Detect which cell encompasses the target text, then output its (x, y) center coordinate. 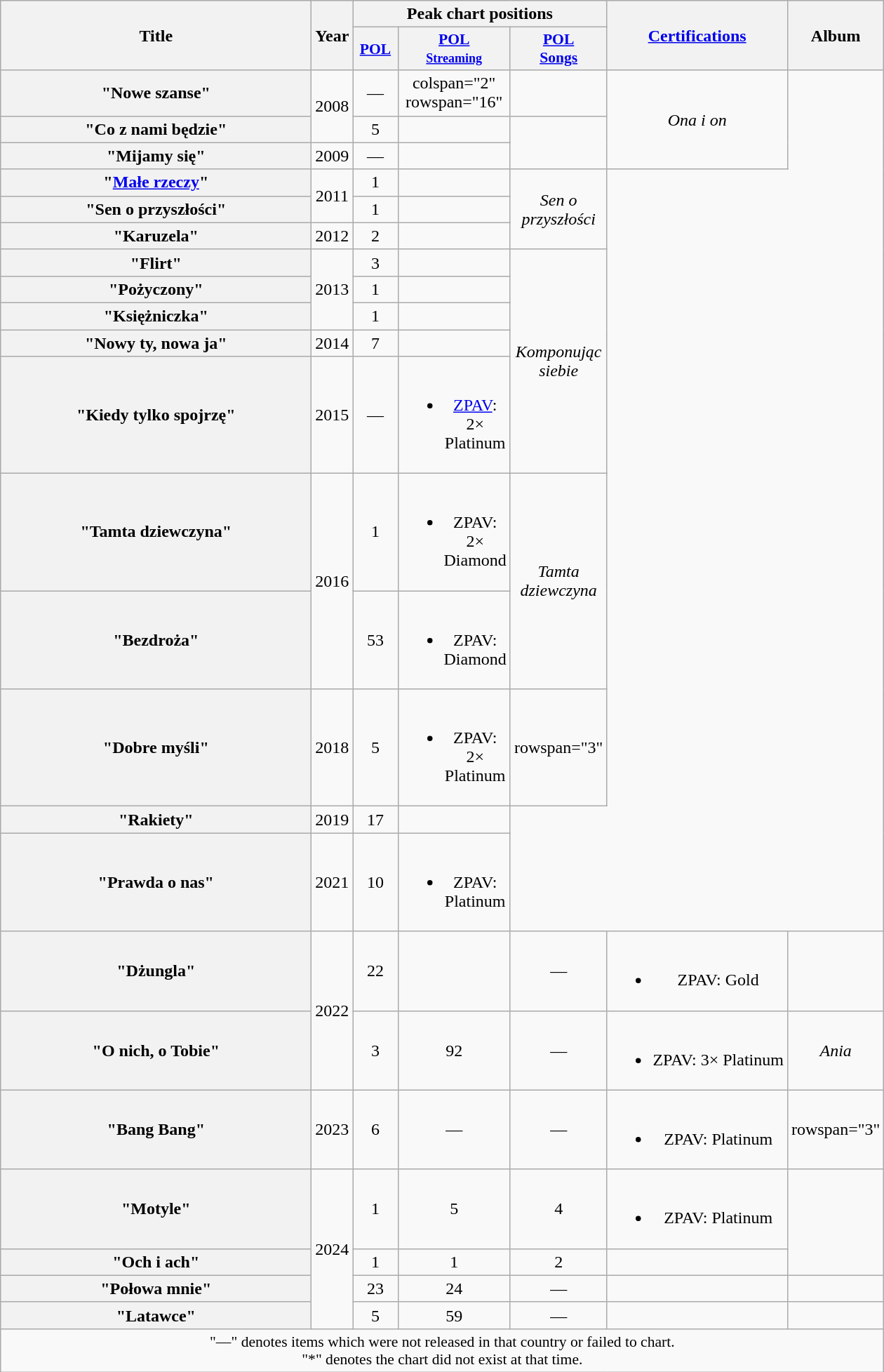
2021 (333, 882)
2024 (333, 1249)
Ania (836, 1050)
"Dżungla" (156, 971)
ZPAV: 2× Diamond (454, 532)
22 (375, 971)
Tamta dziewczyna (558, 581)
ZPAV: Gold (697, 971)
"Małe rzeczy" (156, 182)
"Nowy ty, nowa ja" (156, 343)
colspan="2" rowspan="16" (454, 93)
2012 (333, 236)
Komponując siebie (558, 361)
"Nowe szanse" (156, 93)
"O nich, o Tobie" (156, 1050)
2015 (333, 415)
POLStreaming (454, 49)
Certifications (697, 35)
2023 (333, 1130)
ZPAV: 3× Platinum (697, 1050)
4 (558, 1208)
"Tamta dziewczyna" (156, 532)
59 (454, 1315)
"Rakiety" (156, 820)
"Mijamy się" (156, 156)
2018 (333, 748)
"Połowa mnie" (156, 1288)
"Kiedy tylko spojrzę" (156, 415)
2008 (333, 107)
"Księżniczka" (156, 316)
"Dobre myśli" (156, 748)
"Bezdroża" (156, 640)
23 (375, 1288)
POL (375, 49)
Title (156, 35)
2019 (333, 820)
"Sen o przyszłości" (156, 209)
"—" denotes items which were not released in that country or failed to chart."*" denotes the chart did not exist at that time. (442, 1350)
"Pożyczony" (156, 289)
17 (375, 820)
ZPAV: Diamond (454, 640)
"Bang Bang" (156, 1130)
"Prawda o nas" (156, 882)
Year (333, 35)
2014 (333, 343)
2016 (333, 581)
6 (375, 1130)
Ona i on (697, 119)
2011 (333, 196)
"Latawce" (156, 1315)
2009 (333, 156)
Album (836, 35)
7 (375, 343)
Peak chart positions (480, 14)
"Och i ach" (156, 1262)
2022 (333, 1011)
10 (375, 882)
"Flirt" (156, 262)
Sen o przyszłości (558, 209)
2013 (333, 289)
"Karuzela" (156, 236)
53 (375, 640)
"Co z nami będzie" (156, 129)
92 (454, 1050)
"Motyle" (156, 1208)
POLSongs (558, 49)
24 (454, 1288)
